Detect which cell encompasses the target text, then output its (X, Y) center coordinate. 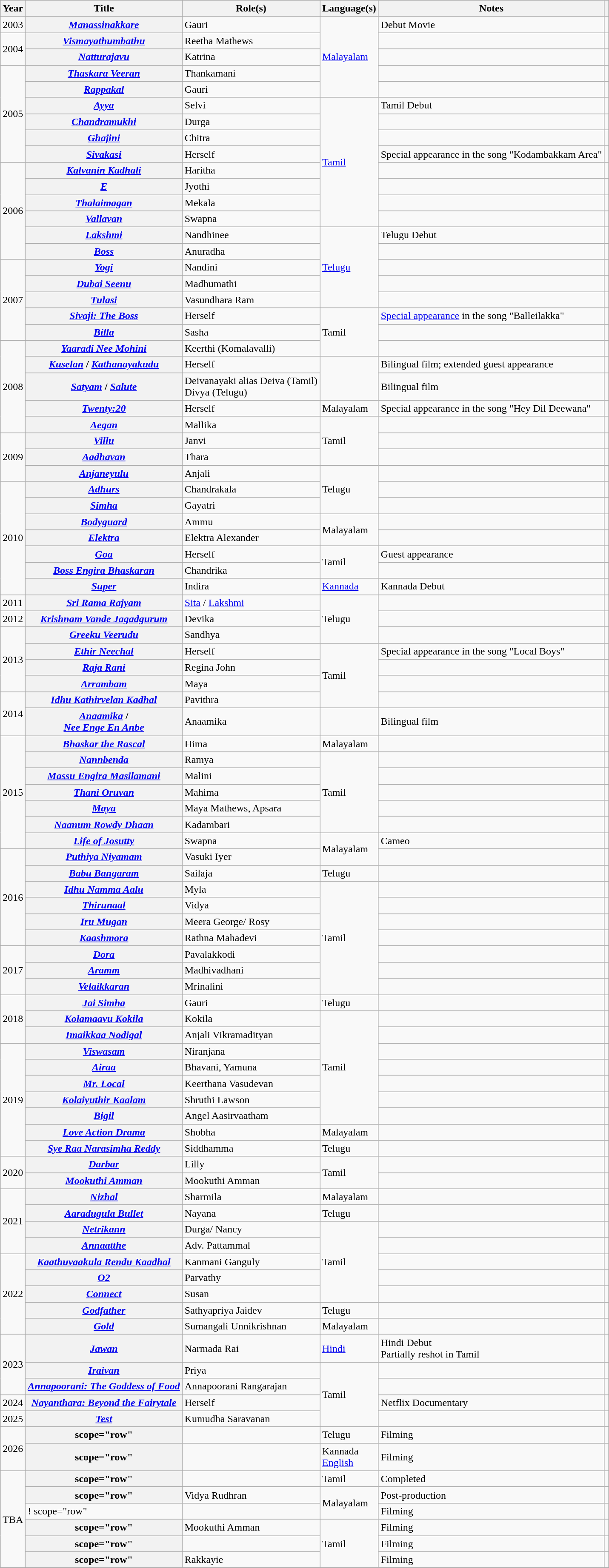
Ramya (251, 760)
Kolamaavu Kokila (104, 1019)
Completed (491, 1479)
Sumangali Unnikrishnan (251, 1326)
Thankamani (251, 73)
E (104, 186)
Hima (251, 744)
Kuselan / Kathanayakudu (104, 364)
Lakshmi (104, 235)
Vidya (251, 905)
Katrina (251, 57)
Sharmila (251, 1197)
Anjaneyulu (104, 473)
Vasuki Iyer (251, 857)
Dora (104, 954)
Reetha Mathews (251, 41)
Deivanayaki alias Deiva (Tamil)Divya (Telugu) (251, 386)
Yaaradi Nee Mohini (104, 348)
2019 (13, 1100)
Boss Engira Bhaskaran (104, 570)
Vismayathumbathu (104, 41)
2003 (13, 25)
Bilingual film; extended guest appearance (491, 364)
Thani Oruvan (104, 792)
Tulasi (104, 300)
2014 (13, 714)
Malini (251, 776)
Rappakal (104, 89)
Special appearance in the song "Balleilakka" (491, 316)
Elektra (104, 538)
Thalaimagan (104, 203)
2025 (13, 1419)
Elektra Alexander (251, 538)
Aramm (104, 970)
Sandhya (251, 635)
Rathna Mahadevi (251, 938)
Ayya (104, 105)
Jawan (104, 1348)
2021 (13, 1221)
Love Action Drama (104, 1132)
Priya (251, 1370)
Meera George/ Rosy (251, 922)
Maya Mathews, Apsara (251, 808)
Special appearance in the song "Kodambakkam Area" (491, 154)
Madhumathi (251, 284)
Anuradha (251, 251)
Annaatthe (104, 1245)
Narmada Rai (251, 1348)
Naanum Rowdy Dhaan (104, 825)
Kumudha Saravanan (251, 1419)
Kaathuvaakula Rendu Kaadhal (104, 1262)
Title (104, 9)
Idhu Namma Aalu (104, 889)
Janvi (251, 441)
Ghajini (104, 138)
2009 (13, 457)
Vallavan (104, 219)
Durga/ Nancy (251, 1229)
Rakkayie (251, 1560)
2007 (13, 300)
Viswasam (104, 1051)
2011 (13, 603)
Sivaji: The Boss (104, 316)
Notes (491, 9)
! scope="row" (104, 1511)
Ammu (251, 522)
Goa (104, 554)
Sathyapriya Jaidev (251, 1310)
2022 (13, 1294)
Iru Mugan (104, 922)
Year (13, 9)
Godfather (104, 1310)
Madhivadhani (251, 970)
Lilly (251, 1164)
Regina John (251, 667)
Kolaiyuthir Kaalam (104, 1100)
Nayanthara: Beyond the Fairytale (104, 1403)
Pavithra (251, 700)
Bodyguard (104, 522)
2010 (13, 538)
Annapoorani Rangarajan (251, 1386)
Role(s) (251, 9)
Kanmani Ganguly (251, 1262)
Nandhinee (251, 235)
Villu (104, 441)
Idhu Kathirvelan Kadhal (104, 700)
Indira (251, 586)
Chandramukhi (104, 122)
Netrikann (104, 1229)
Shobha (251, 1132)
Imaikkaa Nodigal (104, 1035)
Velaikkaran (104, 986)
Yogi (104, 267)
2017 (13, 970)
Devika (251, 619)
Sailaja (251, 873)
Debut Movie (491, 25)
2018 (13, 1019)
Shruthi Lawson (251, 1100)
Natturajavu (104, 57)
Pavalakkodi (251, 954)
Annapoorani: The Goddess of Food (104, 1386)
Babu Bangaram (104, 873)
Selvi (251, 105)
Special appearance in the song "Local Boys" (491, 651)
Billa (104, 332)
Darbar (104, 1164)
Dubai Seenu (104, 284)
Nizhal (104, 1197)
Bigil (104, 1116)
Gayatri (251, 506)
Anjali (251, 473)
Super (104, 586)
2004 (13, 49)
2020 (13, 1172)
Vasundhara Ram (251, 300)
Kannada English (349, 1457)
Sri Rama Rajyam (104, 603)
Angel Aasirvaatham (251, 1116)
Kokila (251, 1019)
Kalvanin Kadhali (104, 170)
Life of Josutty (104, 841)
TBA (13, 1519)
Language(s) (349, 9)
Adv. Pattammal (251, 1245)
Thaskara Veeran (104, 73)
Post-production (491, 1495)
Parvathy (251, 1278)
Jyothi (251, 186)
2026 (13, 1448)
Cameo (491, 841)
Durga (251, 122)
2008 (13, 386)
Arrambam (104, 683)
Twenty:20 (104, 408)
Gold (104, 1326)
Nayana (251, 1213)
Puthiya Niyamam (104, 857)
Nannbenda (104, 760)
Hindi (349, 1348)
Mrinalini (251, 986)
Krishnam Vande Jagadgurum (104, 619)
Special appearance in the song "Hey Dil Deewana" (491, 408)
Keerthi (Komalavalli) (251, 348)
Sasha (251, 332)
Mekala (251, 203)
Netflix Documentary (491, 1403)
Kaashmora (104, 938)
Telugu Debut (491, 235)
Susan (251, 1294)
Keerthana Vasudevan (251, 1084)
O2 (104, 1278)
Airaa (104, 1067)
Sivakasi (104, 154)
Mr. Local (104, 1084)
Guest appearance (491, 554)
Kadambari (251, 825)
Manassinakkare (104, 25)
Myla (251, 889)
Bhavani, Yamuna (251, 1067)
Tamil Debut (491, 105)
Raja Rani (104, 667)
Anaamika (251, 721)
Adhurs (104, 489)
Mallika (251, 424)
Aegan (104, 424)
Sye Raa Narasimha Reddy (104, 1148)
Chandrakala (251, 489)
2012 (13, 619)
Ethir Neechal (104, 651)
Hindi DebutPartially reshot in Tamil (491, 1348)
Aaradugula Bullet (104, 1213)
2013 (13, 659)
Satyam / Salute (104, 386)
Connect (104, 1294)
Thirunaal (104, 905)
Chitra (251, 138)
Anjali Vikramadityan (251, 1035)
2006 (13, 211)
2024 (13, 1403)
Iraivan (104, 1370)
Anaamika /Nee Enge En Anbe (104, 721)
2015 (13, 792)
2016 (13, 897)
Jai Simha (104, 1002)
Greeku Veerudu (104, 635)
Thara (251, 457)
Haritha (251, 170)
Niranjana (251, 1051)
Mahima (251, 792)
Kannada Debut (491, 586)
Nandini (251, 267)
2005 (13, 114)
Massu Engira Masilamani (104, 776)
2023 (13, 1364)
Siddhamma (251, 1148)
Chandrika (251, 570)
Simha (104, 506)
Boss (104, 251)
Bhaskar the Rascal (104, 744)
Aadhavan (104, 457)
Sita / Lakshmi (251, 603)
Kannada (349, 586)
Test (104, 1419)
Vidya Rudhran (251, 1495)
